For the text-containing cell, return its midpoint in (X, Y) coordinate format. 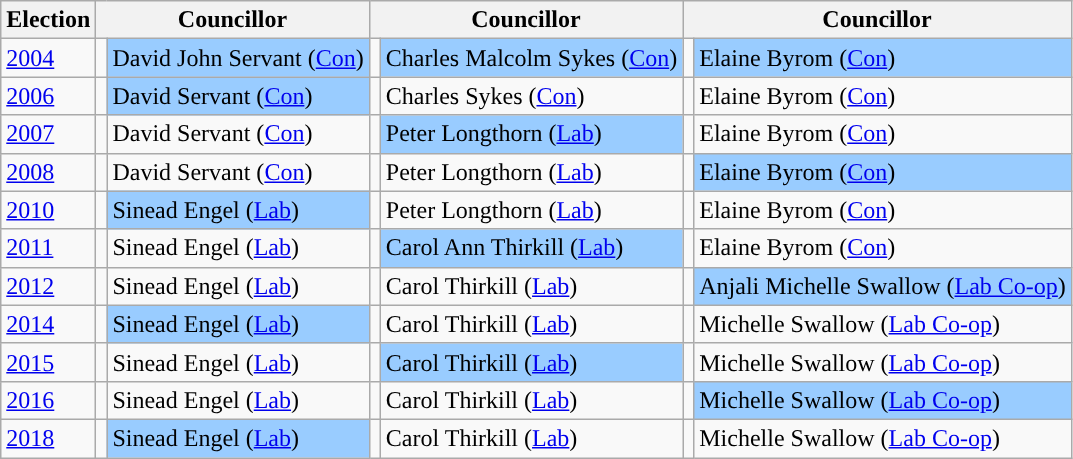
2010 (48, 210)
2004 (48, 58)
2012 (48, 286)
Charles Sykes (Con) (531, 96)
2018 (48, 438)
Anjali Michelle Swallow (Lab Co-op) (883, 286)
2015 (48, 362)
2011 (48, 248)
Election (48, 20)
2008 (48, 172)
2014 (48, 324)
2006 (48, 96)
David John Servant (Con) (238, 58)
Carol Ann Thirkill (Lab) (531, 248)
Charles Malcolm Sykes (Con) (531, 58)
2016 (48, 400)
2007 (48, 134)
